Provide the [X, Y] coordinate of the cell's center where the given text is located.  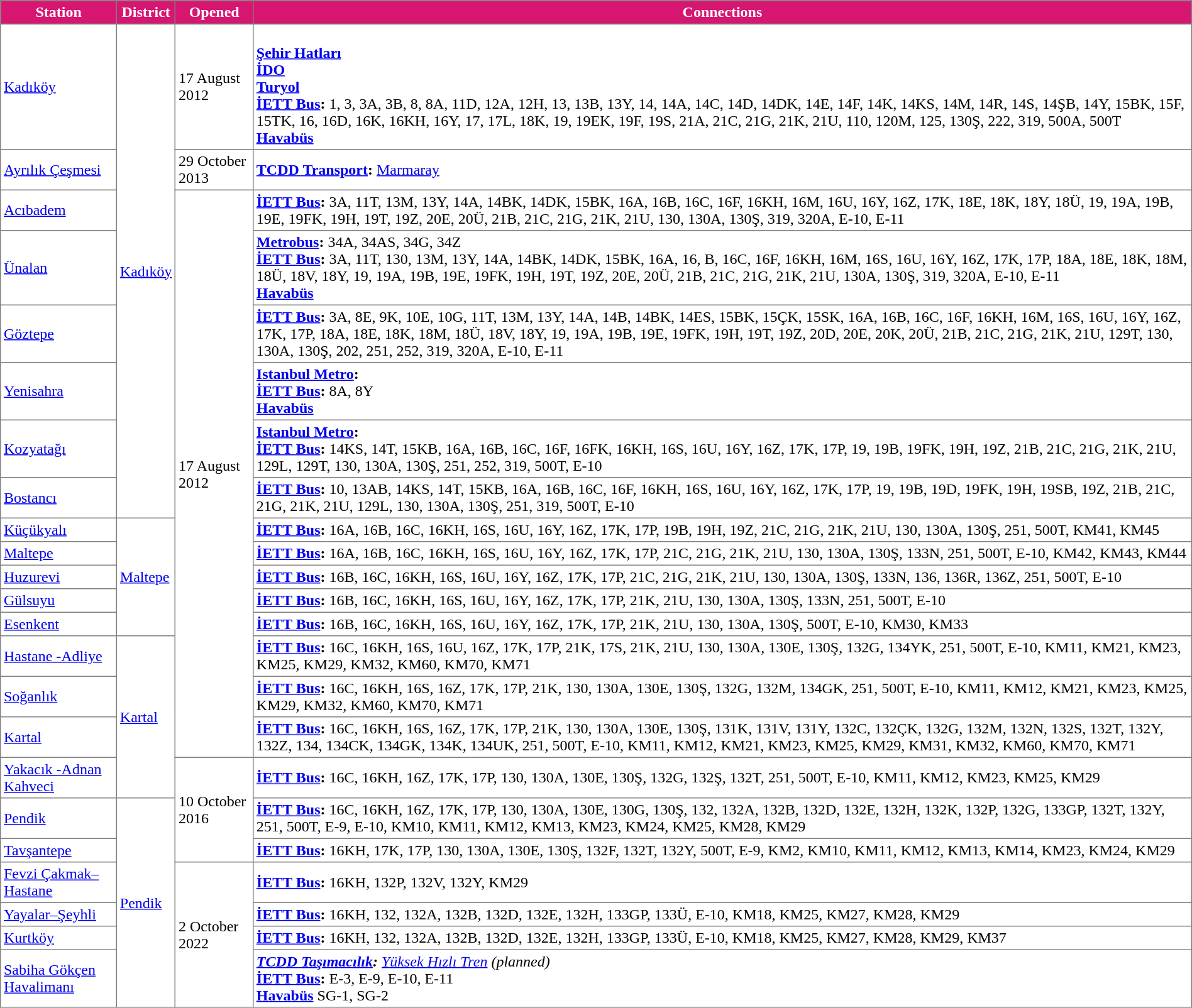
Istanbul Metro: İETT Bus: 8A, 8Y Havabüs [723, 392]
İETT Bus: 16B, 16C, 16KH, 16S, 16U, 16Y, 16Z, 17K, 17P, 21K, 21U, 130, 130A, 130Ş, 500T, E-10, KM30, KM33 [723, 624]
İETT Bus: 16KH, 132P, 132V, 132Y, KM29 [723, 882]
İETT Bus: 16KH, 17K, 17P, 130, 130A, 130E, 130Ş, 132F, 132T, 132Y, 500T, E-9, KM2, KM10, KM11, KM12, KM13, KM14, KM23, KM24, KM29 [723, 850]
Yakacık -Adnan Kahveci [59, 777]
İETT Bus: 16A, 16B, 16C, 16KH, 16S, 16U, 16Y, 16Z, 17K, 17P, 21C, 21G, 21K, 21U, 130, 130A, 130Ş, 133N, 251, 500T, E-10, KM42, KM43, KM44 [723, 554]
Connections [723, 13]
Opened [214, 13]
Kozyatağı [59, 449]
TCDD Transport: Marmaray [723, 170]
Bostancı [59, 498]
Huzurevi [59, 577]
İETT Bus: 16C, 16KH, 16Z, 17K, 17P, 130, 130A, 130E, 130Ş, 132G, 132Ş, 132T, 251, 500T, E-10, KM11, KM12, KM23, KM25, KM29 [723, 777]
Hastane -Adliye [59, 656]
İETT Bus: 16B, 16C, 16KH, 16S, 16U, 16Y, 16Z, 17K, 17P, 21C, 21G, 21K, 21U, 130, 130A, 130Ş, 133N, 136, 136R, 136Z, 251, 500T, E-10 [723, 577]
Gülsuyu [59, 601]
Küçükyalı [59, 530]
Yayalar–Şeyhli [59, 914]
Esenkent [59, 624]
İETT Bus: 16KH, 132, 132A, 132B, 132D, 132E, 132H, 133GP, 133Ü, E-10, KM18, KM25, KM27, KM28, KM29 [723, 914]
Kurtköy [59, 938]
İETT Bus: 16A, 16B, 16C, 16KH, 16S, 16U, 16Y, 16Z, 17K, 17P, 19B, 19H, 19Z, 21C, 21G, 21K, 21U, 130, 130A, 130Ş, 251, 500T, KM41, KM45 [723, 530]
29 October 2013 [214, 170]
İETT Bus: 16KH, 132, 132A, 132B, 132D, 132E, 132H, 133GP, 133Ü, E-10, KM18, KM25, KM27, KM28, KM29, KM37 [723, 938]
Sabiha Gökçen Havalimanı [59, 978]
10 October 2016 [214, 809]
Soğanlık [59, 696]
Station [59, 13]
District [146, 13]
Göztepe [59, 334]
Acıbadem [59, 210]
Tavşantepe [59, 850]
Yenisahra [59, 392]
İETT Bus: 16B, 16C, 16KH, 16S, 16U, 16Y, 16Z, 17K, 17P, 21K, 21U, 130, 130A, 130Ş, 133N, 251, 500T, E-10 [723, 601]
Ünalan [59, 268]
Fevzi Çakmak–Hastane [59, 882]
TCDD Taşımacılık: Yüksek Hızlı Tren (planned) İETT Bus: E-3, E-9, E-10, E-11 Havabüs SG-1, SG-2 [723, 978]
2 October 2022 [214, 935]
Ayrılık Çeşmesi [59, 170]
